Pinpoint the cell where the given text exists, returning its (x, y) midpoint coordinate. 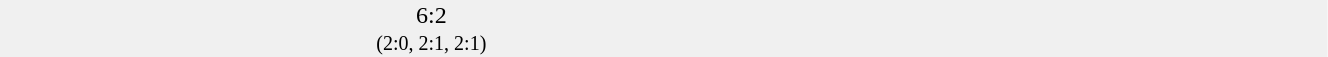
6:2(2:0, 2:1, 2:1) (432, 28)
